Provide the (x, y) coordinate of the cell's center where the given text is located.  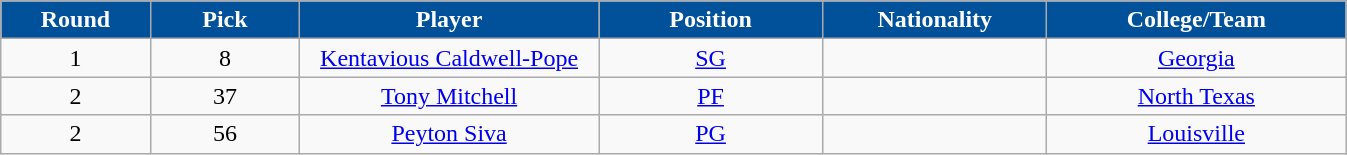
Nationality (935, 20)
1 (76, 58)
Peyton Siva (450, 134)
Kentavious Caldwell-Pope (450, 58)
Position (711, 20)
College/Team (1196, 20)
8 (224, 58)
Player (450, 20)
PG (711, 134)
Georgia (1196, 58)
PF (711, 96)
North Texas (1196, 96)
Louisville (1196, 134)
37 (224, 96)
Round (76, 20)
Tony Mitchell (450, 96)
56 (224, 134)
Pick (224, 20)
SG (711, 58)
